Detect which cell encompasses the target text, then output its (X, Y) center coordinate. 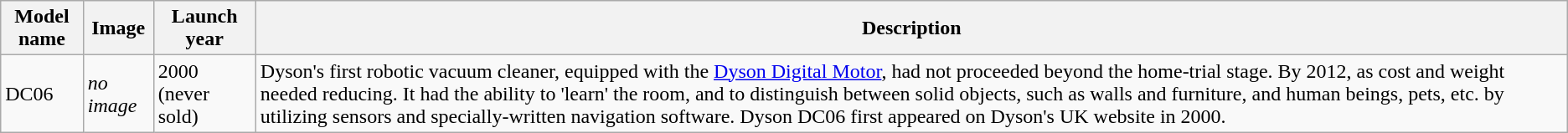
DC06 (42, 94)
Launch year (204, 28)
2000 (never sold) (204, 94)
Image (118, 28)
no image (118, 94)
Model name (42, 28)
Description (911, 28)
